From the cell containing the given text, extract its center point as (x, y) coordinate. 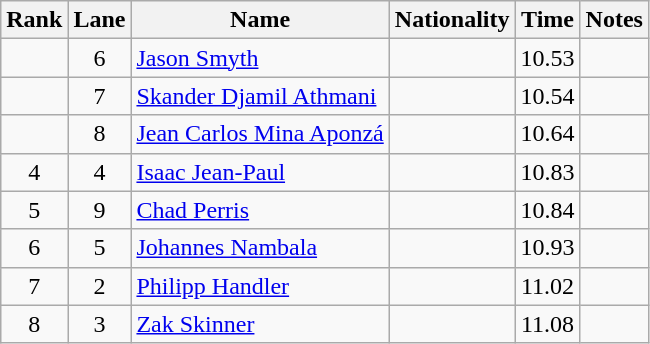
10.84 (548, 210)
11.02 (548, 286)
Isaac Jean-Paul (260, 172)
Johannes Nambala (260, 248)
Rank (34, 20)
Time (548, 20)
Name (260, 20)
10.83 (548, 172)
Jason Smyth (260, 58)
Philipp Handler (260, 286)
Chad Perris (260, 210)
2 (100, 286)
10.93 (548, 248)
3 (100, 324)
Zak Skinner (260, 324)
10.54 (548, 96)
Skander Djamil Athmani (260, 96)
10.64 (548, 134)
10.53 (548, 58)
Jean Carlos Mina Aponzá (260, 134)
Notes (614, 20)
9 (100, 210)
Nationality (452, 20)
11.08 (548, 324)
Lane (100, 20)
